Determine the (x, y) coordinate at the center of the cell enclosing the given text.  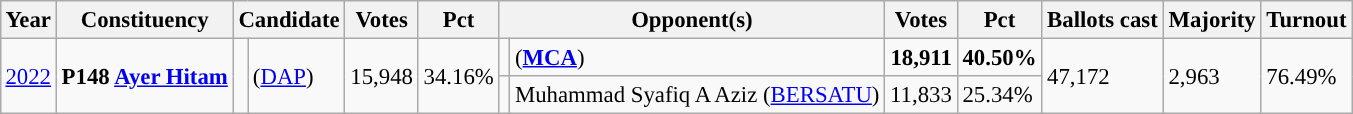
Candidate (289, 20)
25.34% (1000, 95)
Turnout (1306, 20)
Ballots cast (1102, 20)
18,911 (921, 57)
(DAP) (296, 76)
40.50% (1000, 57)
11,833 (921, 95)
2022 (28, 76)
Constituency (144, 20)
2,963 (1212, 76)
47,172 (1102, 76)
34.16% (458, 76)
76.49% (1306, 76)
Majority (1212, 20)
15,948 (382, 76)
(MCA) (698, 57)
Year (28, 20)
Muhammad Syafiq A Aziz (BERSATU) (698, 95)
Opponent(s) (692, 20)
P148 Ayer Hitam (144, 76)
